Return the (x, y) coordinate for the center point of the cell that contains the specified text.  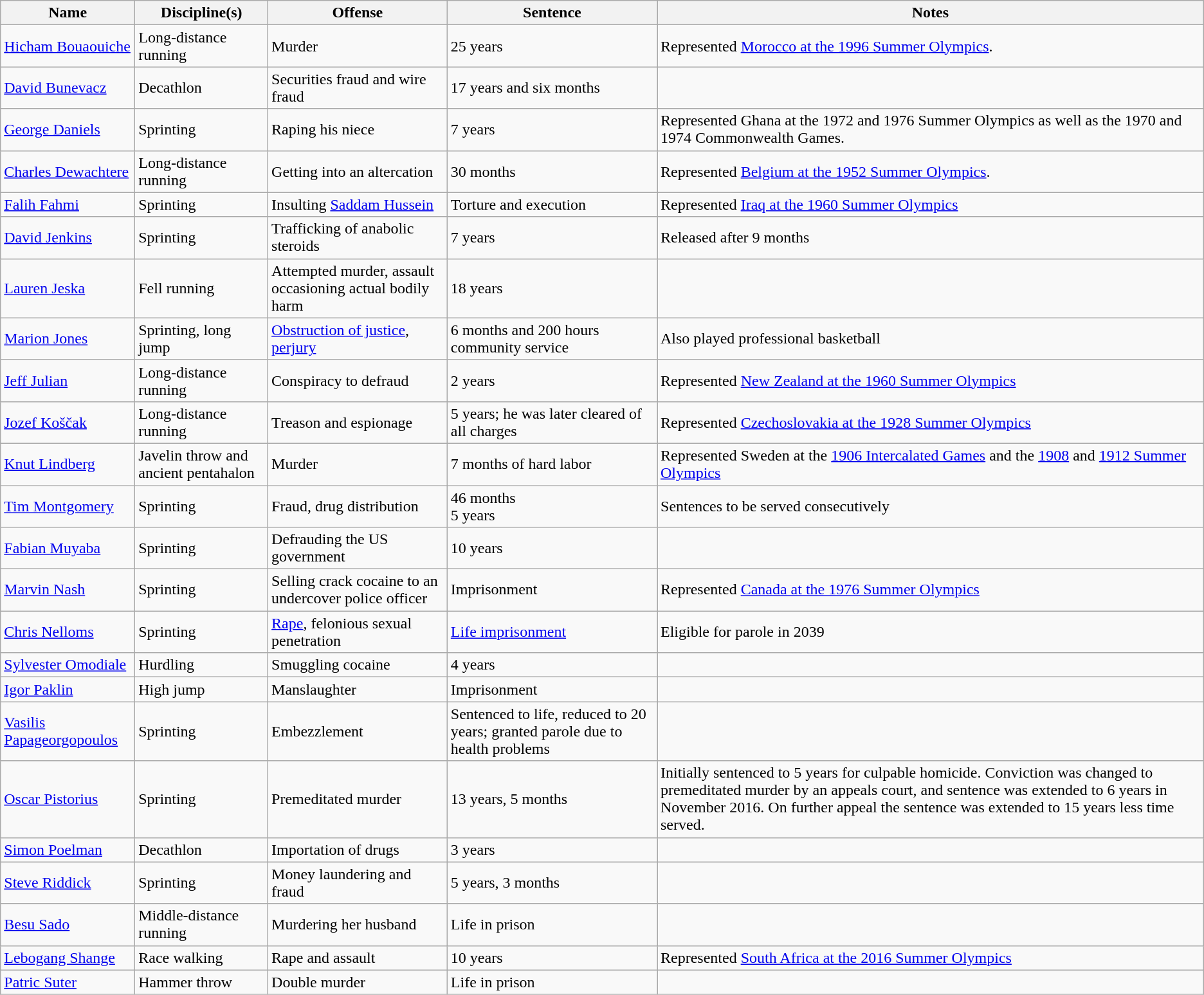
Trafficking of anabolic steroids (358, 238)
Hicham Bouaouiche (68, 46)
Falih Fahmi (68, 205)
5 years, 3 months (552, 882)
Obstruction of justice, perjury (358, 338)
Released after 9 months (931, 238)
Hammer throw (202, 982)
Jeff Julian (68, 381)
Also played professional basketball (931, 338)
George Daniels (68, 130)
Represented South Africa at the 2016 Summer Olympics (931, 958)
Represented New Zealand at the 1960 Summer Olympics (931, 381)
Discipline(s) (202, 13)
Represented Morocco at the 1996 Summer Olympics. (931, 46)
Represented Canada at the 1976 Summer Olympics (931, 590)
Chris Nelloms (68, 632)
David Bunevacz (68, 87)
Represented Iraq at the 1960 Summer Olympics (931, 205)
Marvin Nash (68, 590)
2 years (552, 381)
Rape and assault (358, 958)
Sylvester Omodiale (68, 665)
4 years (552, 665)
17 years and six months (552, 87)
25 years (552, 46)
Manslaughter (358, 689)
Rape, felonious sexual penetration (358, 632)
Race walking (202, 958)
Simon Poelman (68, 850)
Sprinting, long jump (202, 338)
Patric Suter (68, 982)
Oscar Pistorius (68, 799)
Sentence (552, 13)
Fell running (202, 288)
Lebogang Shange (68, 958)
3 years (552, 850)
Represented Czechoslovakia at the 1928 Summer Olympics (931, 422)
Double murder (358, 982)
Marion Jones (68, 338)
Getting into an altercation (358, 171)
5 years; he was later cleared of all charges (552, 422)
Jozef Koščak (68, 422)
Raping his niece (358, 130)
Igor Paklin (68, 689)
Treason and espionage (358, 422)
Vasilis Papageorgopoulos (68, 731)
Insulting Saddam Hussein (358, 205)
Conspiracy to defraud (358, 381)
Offense (358, 13)
Lauren Jeska (68, 288)
6 months and 200 hours community service (552, 338)
Represented Sweden at the 1906 Intercalated Games and the 1908 and 1912 Summer Olympics (931, 464)
Javelin throw and ancient pentahalon (202, 464)
Sentences to be served consecutively (931, 506)
Defrauding the US government (358, 548)
Fraud, drug distribution (358, 506)
Sentenced to life, reduced to 20 years; granted parole due to health problems (552, 731)
Embezzlement (358, 731)
Selling crack cocaine to an undercover police officer (358, 590)
46 months5 years (552, 506)
High jump (202, 689)
Notes (931, 13)
Represented Ghana at the 1972 and 1976 Summer Olympics as well as the 1970 and 1974 Commonwealth Games. (931, 130)
Life imprisonment (552, 632)
Fabian Muyaba (68, 548)
Premeditated murder (358, 799)
Eligible for parole in 2039 (931, 632)
18 years (552, 288)
Tim Montgomery (68, 506)
Besu Sado (68, 925)
30 months (552, 171)
Money laundering and fraud (358, 882)
Murdering her husband (358, 925)
Torture and execution (552, 205)
Securities fraud and wire fraud (358, 87)
Knut Lindberg (68, 464)
13 years, 5 months (552, 799)
Attempted murder, assault occasioning actual bodily harm (358, 288)
7 months of hard labor (552, 464)
Name (68, 13)
Hurdling (202, 665)
Importation of drugs (358, 850)
Charles Dewachtere (68, 171)
Represented Belgium at the 1952 Summer Olympics. (931, 171)
Smuggling cocaine (358, 665)
Steve Riddick (68, 882)
Middle-distance running (202, 925)
David Jenkins (68, 238)
